Search for the cell housing the specified text and yield its (X, Y) center coordinate. 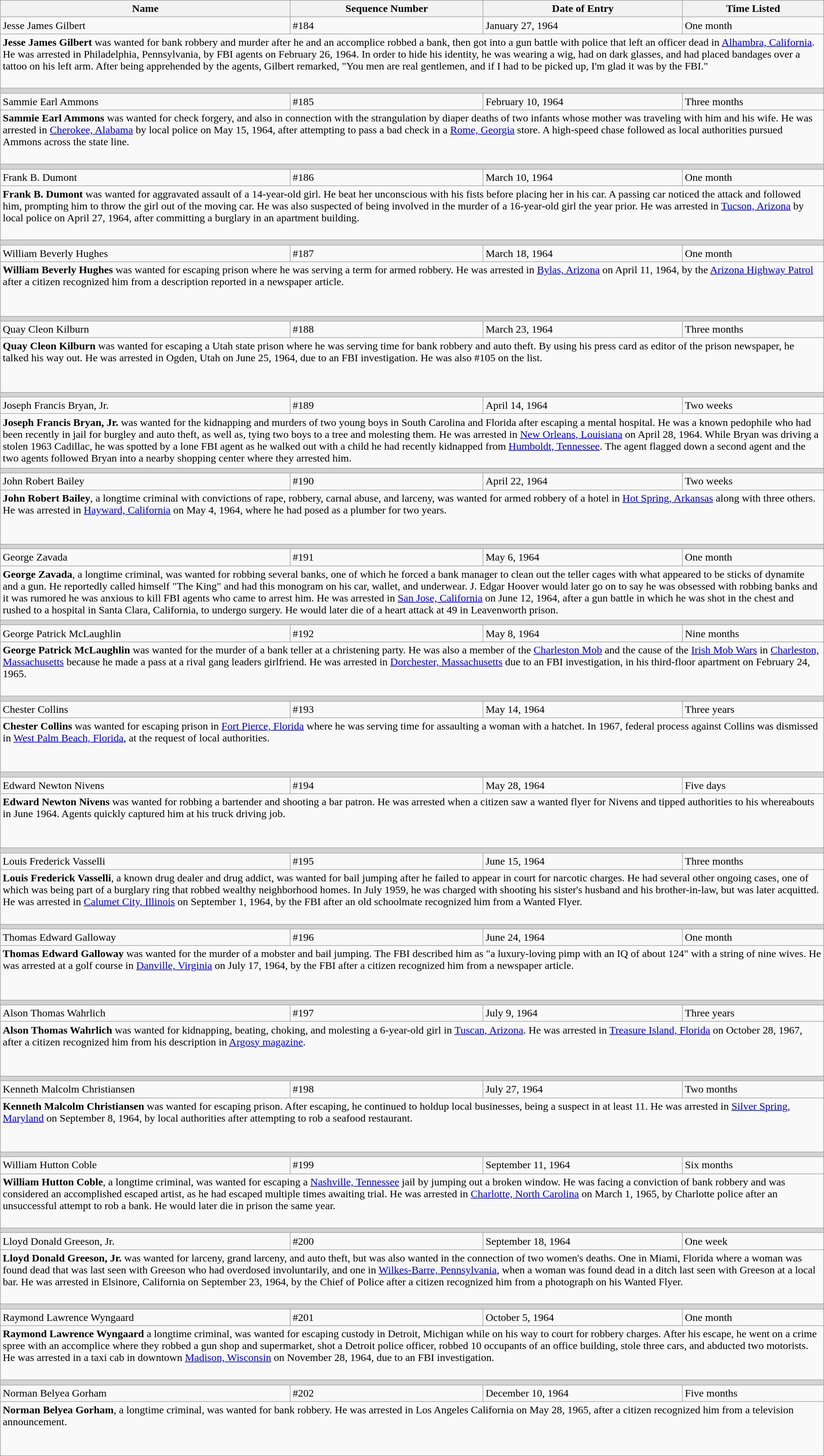
Two months (754, 1089)
#189 (386, 405)
October 5, 1964 (583, 1317)
#185 (386, 102)
February 10, 1964 (583, 102)
January 27, 1964 (583, 26)
May 28, 1964 (583, 785)
#202 (386, 1393)
William Beverly Hughes (145, 253)
Frank B. Dumont (145, 177)
#199 (386, 1165)
#200 (386, 1241)
#191 (386, 557)
September 11, 1964 (583, 1165)
Louis Frederick Vasselli (145, 861)
Jesse James Gilbert (145, 26)
Chester Collins (145, 709)
March 18, 1964 (583, 253)
Raymond Lawrence Wyngaard (145, 1317)
Joseph Francis Bryan, Jr. (145, 405)
Five months (754, 1393)
Five days (754, 785)
July 9, 1964 (583, 1013)
#190 (386, 481)
#198 (386, 1089)
April 22, 1964 (583, 481)
#196 (386, 937)
May 6, 1964 (583, 557)
June 24, 1964 (583, 937)
#184 (386, 26)
May 14, 1964 (583, 709)
Six months (754, 1165)
Edward Newton Nivens (145, 785)
May 8, 1964 (583, 633)
One week (754, 1241)
William Hutton Coble (145, 1165)
Name (145, 9)
Kenneth Malcolm Christiansen (145, 1089)
#194 (386, 785)
#192 (386, 633)
Norman Belyea Gorham (145, 1393)
#193 (386, 709)
#186 (386, 177)
Alson Thomas Wahrlich (145, 1013)
April 14, 1964 (583, 405)
#197 (386, 1013)
December 10, 1964 (583, 1393)
Time Listed (754, 9)
Sammie Earl Ammons (145, 102)
March 23, 1964 (583, 330)
July 27, 1964 (583, 1089)
Date of Entry (583, 9)
George Patrick McLaughlin (145, 633)
#188 (386, 330)
#201 (386, 1317)
Thomas Edward Galloway (145, 937)
John Robert Bailey (145, 481)
Lloyd Donald Greeson, Jr. (145, 1241)
#187 (386, 253)
Nine months (754, 633)
June 15, 1964 (583, 861)
March 10, 1964 (583, 177)
Sequence Number (386, 9)
George Zavada (145, 557)
Quay Cleon Kilburn (145, 330)
September 18, 1964 (583, 1241)
#195 (386, 861)
